Provide the (x, y) coordinate of the cell's center where the given text is located.  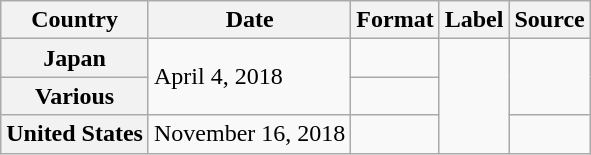
Format (395, 20)
United States (75, 134)
Label (474, 20)
Source (550, 20)
November 16, 2018 (249, 134)
Various (75, 96)
Country (75, 20)
Date (249, 20)
Japan (75, 58)
April 4, 2018 (249, 77)
